Determine the [X, Y] coordinate at the center of the cell enclosing the given text.  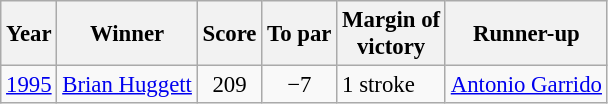
To par [300, 34]
1 stroke [392, 85]
209 [230, 85]
Score [230, 34]
Winner [127, 34]
Brian Huggett [127, 85]
−7 [300, 85]
1995 [29, 85]
Runner-up [526, 34]
Antonio Garrido [526, 85]
Year [29, 34]
Margin ofvictory [392, 34]
